Scan for the cell matching the given text and deliver its [x, y] coordinate at center. 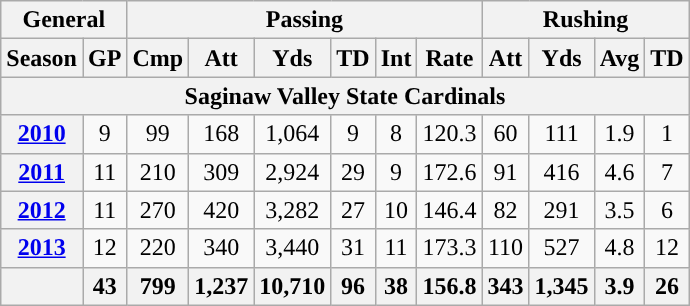
82 [506, 210]
799 [158, 286]
Int [396, 58]
1 [667, 134]
Avg [620, 58]
4.8 [620, 248]
1,345 [562, 286]
270 [158, 210]
416 [562, 172]
General [64, 20]
3,282 [292, 210]
3,440 [292, 248]
Rushing [586, 20]
343 [506, 286]
43 [104, 286]
31 [353, 248]
Season [42, 58]
1,237 [222, 286]
1,064 [292, 134]
Saginaw Valley State Cardinals [345, 96]
173.3 [450, 248]
10,710 [292, 286]
291 [562, 210]
38 [396, 286]
420 [222, 210]
220 [158, 248]
Passing [304, 20]
10 [396, 210]
27 [353, 210]
91 [506, 172]
2013 [42, 248]
Cmp [158, 58]
2010 [42, 134]
168 [222, 134]
340 [222, 248]
146.4 [450, 210]
172.6 [450, 172]
6 [667, 210]
309 [222, 172]
111 [562, 134]
527 [562, 248]
110 [506, 248]
1.9 [620, 134]
120.3 [450, 134]
3.5 [620, 210]
29 [353, 172]
4.6 [620, 172]
96 [353, 286]
2012 [42, 210]
156.8 [450, 286]
8 [396, 134]
2,924 [292, 172]
3.9 [620, 286]
2011 [42, 172]
GP [104, 58]
99 [158, 134]
26 [667, 286]
60 [506, 134]
Rate [450, 58]
7 [667, 172]
210 [158, 172]
